For the text-containing cell, return its midpoint in [X, Y] coordinate format. 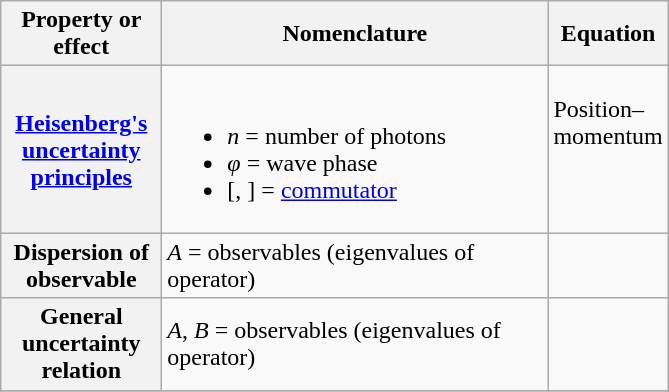
n = number of photonsφ = wave phase[, ] = commutator [355, 150]
Position–momentum [608, 150]
A = observables (eigenvalues of operator) [355, 266]
General uncertainty relation [82, 344]
Nomenclature [355, 34]
Dispersion of observable [82, 266]
Property or effect [82, 34]
Equation [608, 34]
Heisenberg's uncertainty principles [82, 150]
A, B = observables (eigenvalues of operator) [355, 344]
